For the text-containing cell, return its midpoint in (x, y) coordinate format. 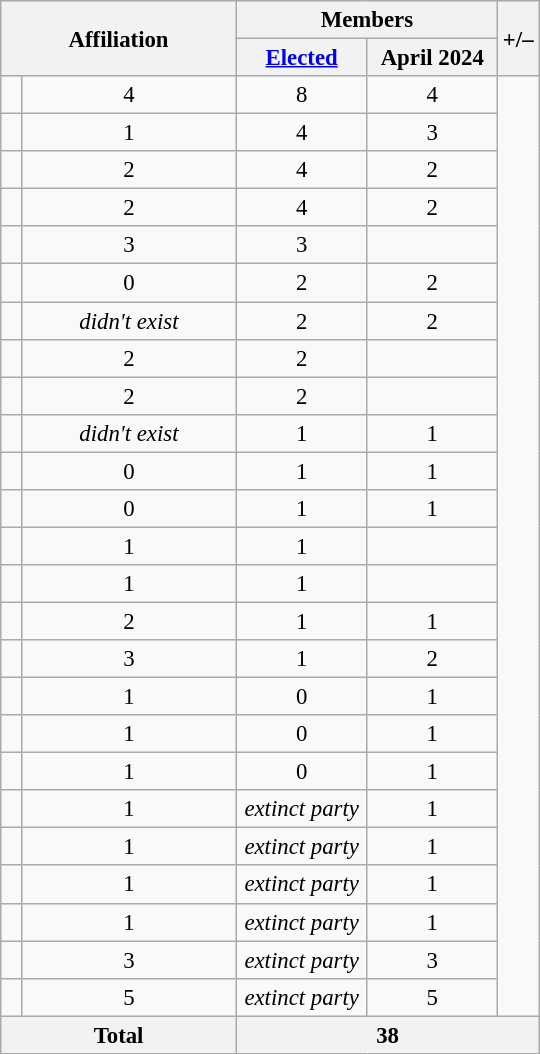
Members (366, 20)
Affiliation (119, 38)
8 (302, 95)
April 2024 (432, 58)
38 (387, 1035)
Total (119, 1035)
Elected (302, 58)
+/– (518, 38)
